Determine the (x, y) coordinate at the center of the cell enclosing the given text.  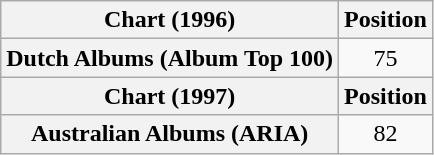
Dutch Albums (Album Top 100) (170, 58)
82 (386, 134)
Chart (1996) (170, 20)
75 (386, 58)
Australian Albums (ARIA) (170, 134)
Chart (1997) (170, 96)
